Pinpoint the cell where the given text exists, returning its (x, y) midpoint coordinate. 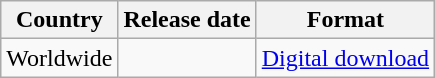
Digital download (345, 58)
Format (345, 20)
Country (60, 20)
Worldwide (60, 58)
Release date (187, 20)
